Provide the [x, y] coordinate of the cell's center where the given text is located.  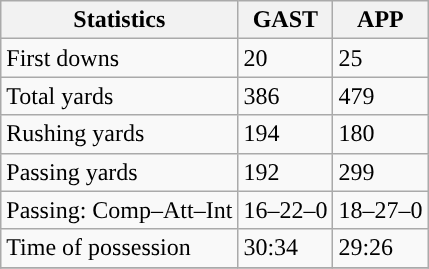
Passing yards [120, 172]
386 [286, 96]
16–22–0 [286, 210]
Rushing yards [120, 134]
18–27–0 [380, 210]
180 [380, 134]
25 [380, 58]
GAST [286, 20]
192 [286, 172]
Statistics [120, 20]
30:34 [286, 248]
29:26 [380, 248]
First downs [120, 58]
Time of possession [120, 248]
APP [380, 20]
Total yards [120, 96]
299 [380, 172]
Passing: Comp–Att–Int [120, 210]
20 [286, 58]
479 [380, 96]
194 [286, 134]
